Capture the cell that displays the provided text and extract its [X, Y] central coordinate. 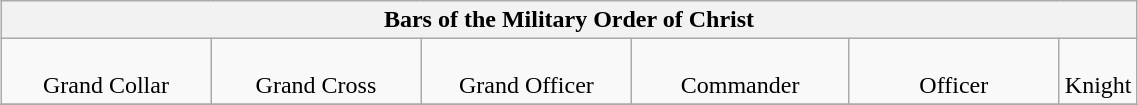
Commander [740, 72]
Grand Officer [526, 72]
Grand Cross [316, 72]
Bars of the Military Order of Christ [569, 20]
Grand Collar [106, 72]
Knight [1098, 72]
Officer [954, 72]
